Capture the cell that displays the provided text and extract its [X, Y] central coordinate. 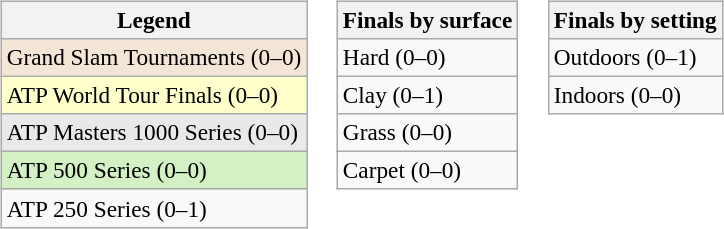
ATP 250 Series (0–1) [154, 208]
ATP World Tour Finals (0–0) [154, 95]
Grass (0–0) [427, 133]
ATP 500 Series (0–0) [154, 171]
ATP Masters 1000 Series (0–0) [154, 133]
Hard (0–0) [427, 57]
Indoors (0–0) [635, 95]
Grand Slam Tournaments (0–0) [154, 57]
Carpet (0–0) [427, 171]
Clay (0–1) [427, 95]
Finals by surface [427, 20]
Outdoors (0–1) [635, 57]
Finals by setting [635, 20]
Legend [154, 20]
